Locate the cell with the specified text and output its (X, Y) center coordinate. 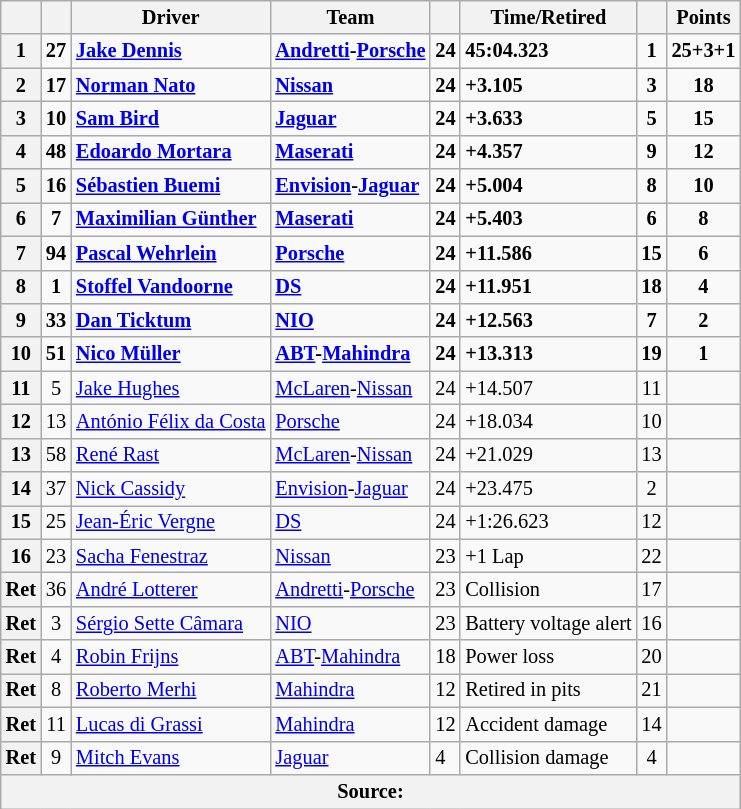
Lucas di Grassi (170, 724)
André Lotterer (170, 589)
Nick Cassidy (170, 489)
Accident damage (548, 724)
Norman Nato (170, 85)
Time/Retired (548, 17)
René Rast (170, 455)
Edoardo Mortara (170, 152)
Power loss (548, 657)
19 (652, 354)
Battery voltage alert (548, 623)
Points (704, 17)
58 (56, 455)
+14.507 (548, 388)
37 (56, 489)
27 (56, 51)
+3.633 (548, 118)
Jake Hughes (170, 388)
+1 Lap (548, 556)
25+3+1 (704, 51)
+11.586 (548, 253)
Sacha Fenestraz (170, 556)
Roberto Merhi (170, 690)
Nico Müller (170, 354)
Pascal Wehrlein (170, 253)
45:04.323 (548, 51)
+11.951 (548, 287)
Stoffel Vandoorne (170, 287)
António Félix da Costa (170, 421)
+1:26.623 (548, 522)
+12.563 (548, 320)
+5.403 (548, 219)
Retired in pits (548, 690)
21 (652, 690)
94 (56, 253)
Robin Frijns (170, 657)
48 (56, 152)
Sam Bird (170, 118)
Team (350, 17)
36 (56, 589)
33 (56, 320)
Sébastien Buemi (170, 186)
+21.029 (548, 455)
Collision (548, 589)
+5.004 (548, 186)
Collision damage (548, 758)
25 (56, 522)
Driver (170, 17)
Sérgio Sette Câmara (170, 623)
+18.034 (548, 421)
22 (652, 556)
Jake Dennis (170, 51)
+13.313 (548, 354)
Mitch Evans (170, 758)
Maximilian Günther (170, 219)
Source: (371, 791)
20 (652, 657)
+4.357 (548, 152)
+3.105 (548, 85)
Dan Ticktum (170, 320)
51 (56, 354)
+23.475 (548, 489)
Jean-Éric Vergne (170, 522)
